From the cell containing the given text, extract its center point as (x, y) coordinate. 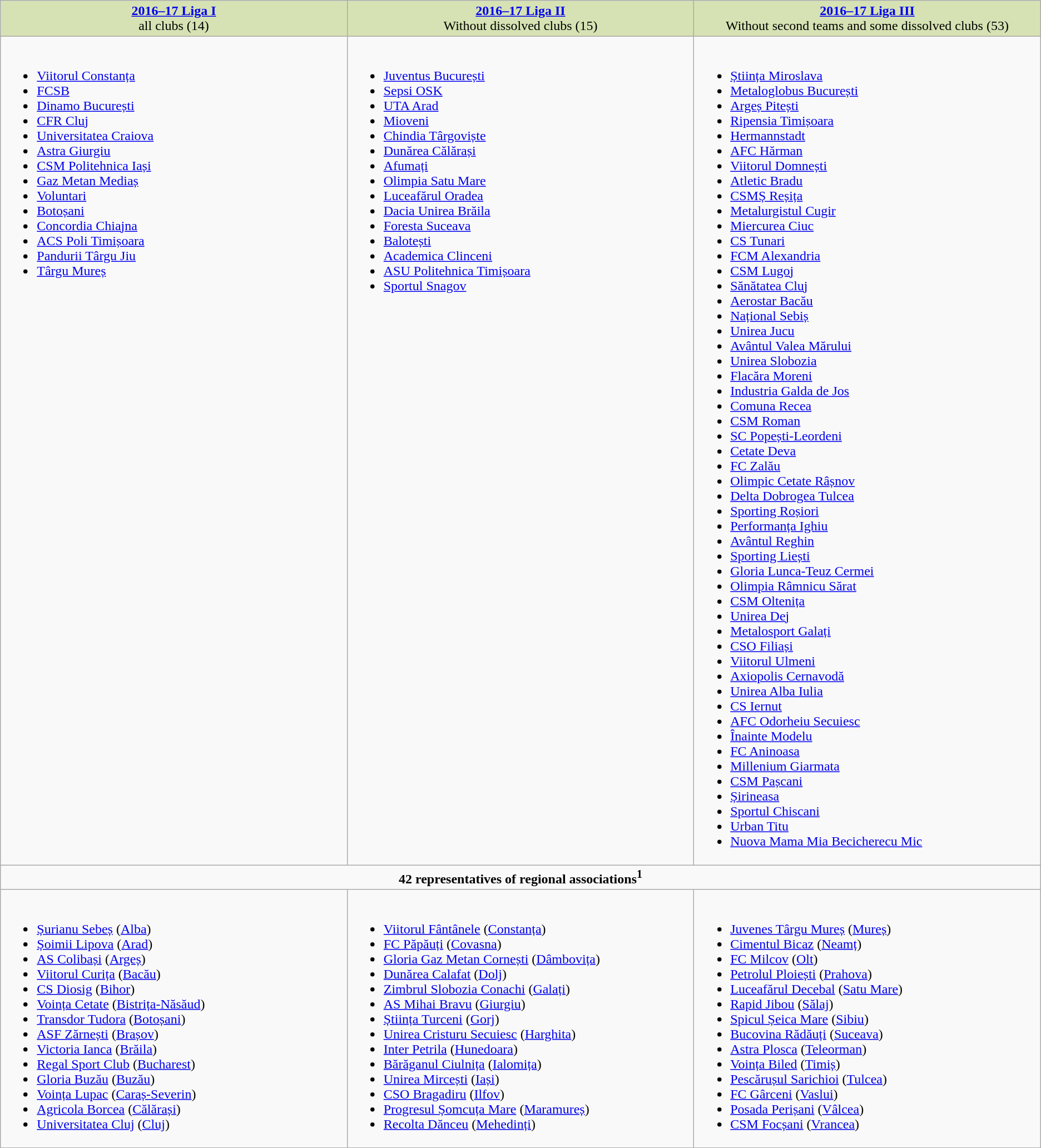
2016–17 Liga IIIWithout second teams and some dissolved clubs (53) (867, 19)
42 representatives of regional associations1 (520, 877)
2016–17 Liga IIWithout dissolved clubs (15) (520, 19)
2016–17 Liga Iall clubs (14) (173, 19)
